Provide the (x, y) coordinate of the cell's center where the given text is located.  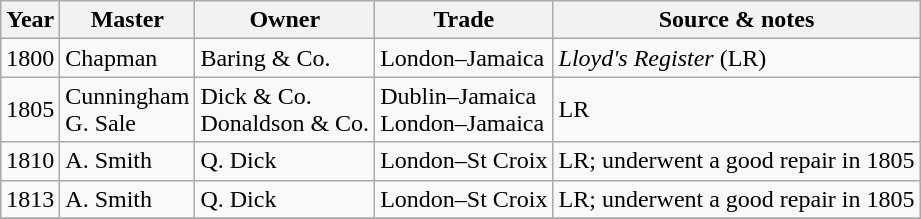
1813 (30, 199)
Chapman (128, 58)
Dublin–JamaicaLondon–Jamaica (464, 110)
Baring & Co. (285, 58)
London–Jamaica (464, 58)
Owner (285, 20)
LR (736, 110)
CunninghamG. Sale (128, 110)
Lloyd's Register (LR) (736, 58)
Year (30, 20)
1810 (30, 161)
Trade (464, 20)
1800 (30, 58)
Source & notes (736, 20)
Dick & Co.Donaldson & Co. (285, 110)
Master (128, 20)
1805 (30, 110)
